Detect which cell encompasses the target text, then output its (x, y) center coordinate. 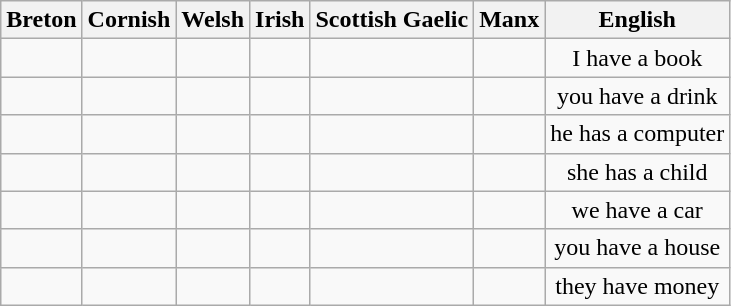
English (638, 20)
Scottish Gaelic (392, 20)
they have money (638, 286)
Welsh (213, 20)
Manx (510, 20)
you have a house (638, 248)
Breton (42, 20)
he has a computer (638, 134)
you have a drink (638, 96)
Cornish (129, 20)
I have a book (638, 58)
we have a car (638, 210)
Irish (280, 20)
she has a child (638, 172)
